Detect which cell encompasses the target text, then output its [x, y] center coordinate. 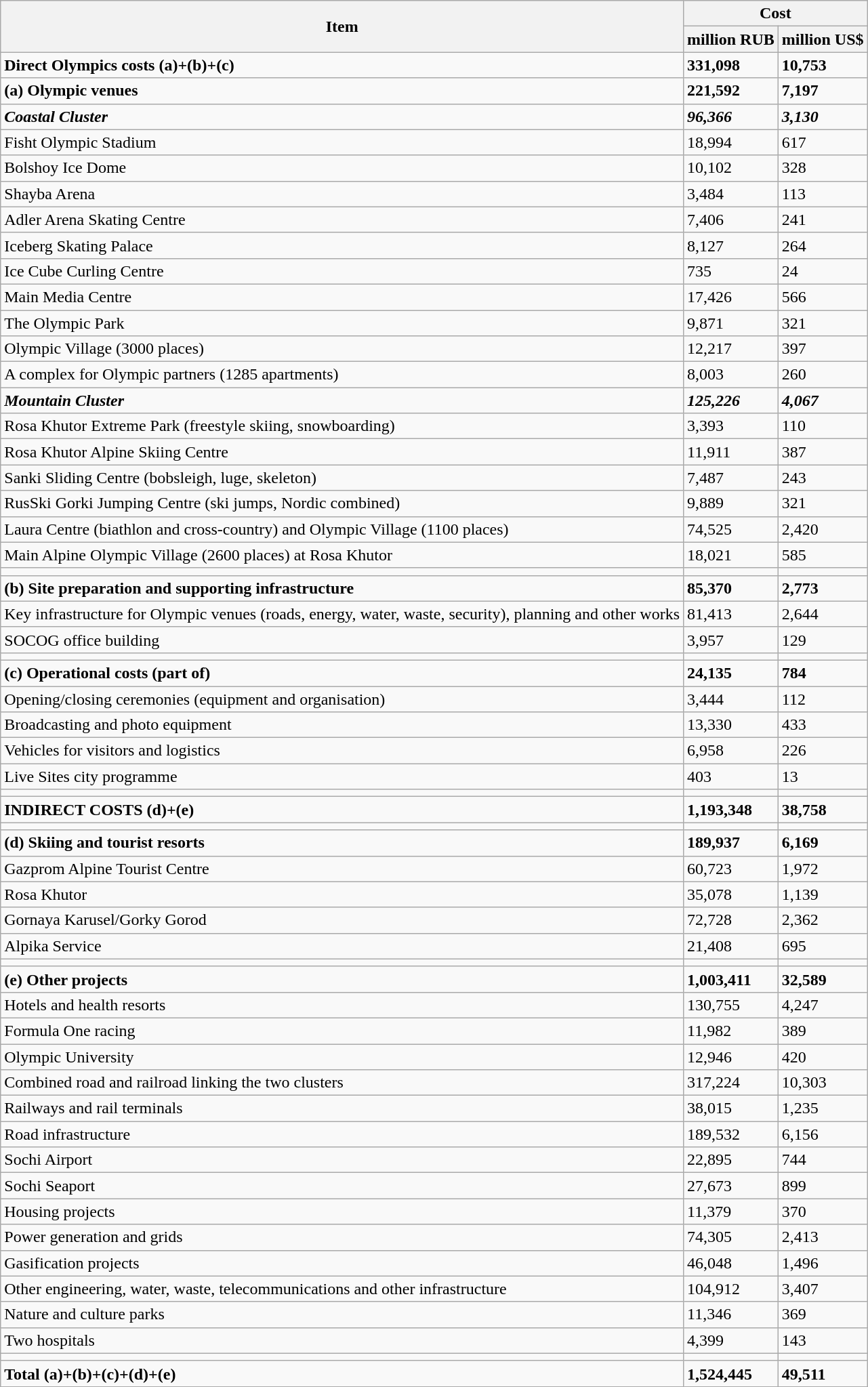
60,723 [731, 869]
2,773 [823, 588]
Cost [776, 14]
Direct Olympics costs (a)+(b)+(c) [342, 65]
331,098 [731, 65]
370 [823, 1212]
433 [823, 725]
8,127 [731, 245]
125,226 [731, 400]
24 [823, 271]
38,015 [731, 1109]
221,592 [731, 91]
(d) Skiing and tourist resorts [342, 843]
6,169 [823, 843]
7,197 [823, 91]
Alpika Service [342, 946]
328 [823, 168]
Road infrastructure [342, 1134]
110 [823, 426]
The Olympic Park [342, 323]
241 [823, 220]
49,511 [823, 1373]
6,156 [823, 1134]
Hotels and health resorts [342, 1005]
Bolshoy Ice Dome [342, 168]
397 [823, 349]
Olympic Village (3000 places) [342, 349]
Sochi Airport [342, 1160]
Other engineering, water, waste, telecommunications and other infrastructure [342, 1289]
35,078 [731, 894]
Coastal Cluster [342, 117]
403 [731, 777]
Sanki Sliding Centre (bobsleigh, luge, skeleton) [342, 478]
18,994 [731, 142]
12,217 [731, 349]
784 [823, 673]
1,235 [823, 1109]
566 [823, 297]
INDIRECT COSTS (d)+(e) [342, 810]
129 [823, 640]
Rosa Khutor Alpine Skiing Centre [342, 452]
Laura Centre (biathlon and cross-country) and Olympic Village (1100 places) [342, 529]
Formula One racing [342, 1031]
32,589 [823, 979]
72,728 [731, 920]
Gornaya Karusel/Gorky Gorod [342, 920]
189,532 [731, 1134]
264 [823, 245]
Shayba Arena [342, 194]
4,247 [823, 1005]
1,972 [823, 869]
189,937 [731, 843]
6,958 [731, 751]
260 [823, 375]
(c) Operational costs (part of) [342, 673]
Rosa Khutor [342, 894]
11,346 [731, 1314]
10,102 [731, 168]
Main Media Centre [342, 297]
22,895 [731, 1160]
96,366 [731, 117]
21,408 [731, 946]
Combined road and railroad linking the two clusters [342, 1083]
Gasification projects [342, 1263]
420 [823, 1056]
9,889 [731, 503]
74,305 [731, 1237]
2,420 [823, 529]
Rosa Khutor Extreme Park (freestyle skiing, snowboarding) [342, 426]
389 [823, 1031]
Nature and culture parks [342, 1314]
1,524,445 [731, 1373]
Power generation and grids [342, 1237]
11,982 [731, 1031]
A complex for Olympic partners (1285 apartments) [342, 375]
85,370 [731, 588]
317,224 [731, 1083]
4,399 [731, 1340]
104,912 [731, 1289]
3,407 [823, 1289]
243 [823, 478]
Two hospitals [342, 1340]
695 [823, 946]
million RUB [731, 39]
81,413 [731, 614]
3,484 [731, 194]
617 [823, 142]
24,135 [731, 673]
Broadcasting and photo equipment [342, 725]
369 [823, 1314]
Olympic University [342, 1056]
(e) Other projects [342, 979]
17,426 [731, 297]
Total (a)+(b)+(c)+(d)+(e) [342, 1373]
3,444 [731, 699]
Key infrastructure for Olympic venues (roads, energy, water, waste, security), planning and other works [342, 614]
SOCOG office building [342, 640]
2,362 [823, 920]
3,393 [731, 426]
Item [342, 26]
10,303 [823, 1083]
226 [823, 751]
112 [823, 699]
1,139 [823, 894]
Gazprom Alpine Tourist Centre [342, 869]
38,758 [823, 810]
Vehicles for visitors and logistics [342, 751]
27,673 [731, 1186]
Sochi Seaport [342, 1186]
735 [731, 271]
Opening/closing ceremonies (equipment and organisation) [342, 699]
13,330 [731, 725]
Live Sites city programme [342, 777]
Mountain Cluster [342, 400]
74,525 [731, 529]
Housing projects [342, 1212]
143 [823, 1340]
744 [823, 1160]
46,048 [731, 1263]
3,957 [731, 640]
RusSki Gorki Jumping Centre (ski jumps, Nordic combined) [342, 503]
585 [823, 555]
113 [823, 194]
2,413 [823, 1237]
7,487 [731, 478]
million US$ [823, 39]
Ice Cube Curling Centre [342, 271]
130,755 [731, 1005]
(b) Site preparation and supporting infrastructure [342, 588]
1,193,348 [731, 810]
1,496 [823, 1263]
1,003,411 [731, 979]
13 [823, 777]
4,067 [823, 400]
9,871 [731, 323]
899 [823, 1186]
Fisht Olympic Stadium [342, 142]
Main Alpine Olympic Village (2600 places) at Rosa Khutor [342, 555]
18,021 [731, 555]
3,130 [823, 117]
11,379 [731, 1212]
Adler Arena Skating Centre [342, 220]
(a) Olympic venues [342, 91]
8,003 [731, 375]
2,644 [823, 614]
10,753 [823, 65]
Railways and rail terminals [342, 1109]
7,406 [731, 220]
12,946 [731, 1056]
11,911 [731, 452]
Iceberg Skating Palace [342, 245]
387 [823, 452]
